Search for the cell housing the specified text and yield its (x, y) center coordinate. 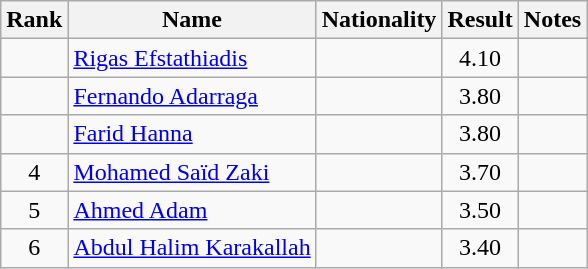
Ahmed Adam (192, 210)
Rigas Efstathiadis (192, 58)
6 (34, 248)
Mohamed Saïd Zaki (192, 172)
5 (34, 210)
Rank (34, 20)
Result (480, 20)
4.10 (480, 58)
Notes (552, 20)
Farid Hanna (192, 134)
3.50 (480, 210)
Fernando Adarraga (192, 96)
3.70 (480, 172)
Abdul Halim Karakallah (192, 248)
Nationality (379, 20)
4 (34, 172)
3.40 (480, 248)
Name (192, 20)
